Find where the given text appears and provide that cell's center as [x, y] coordinate. 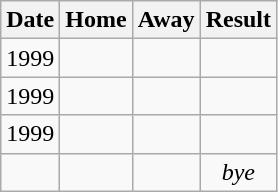
Date [30, 20]
Result [238, 20]
Home [96, 20]
bye [238, 172]
Away [166, 20]
